From the cell containing the given text, extract its center point as (X, Y) coordinate. 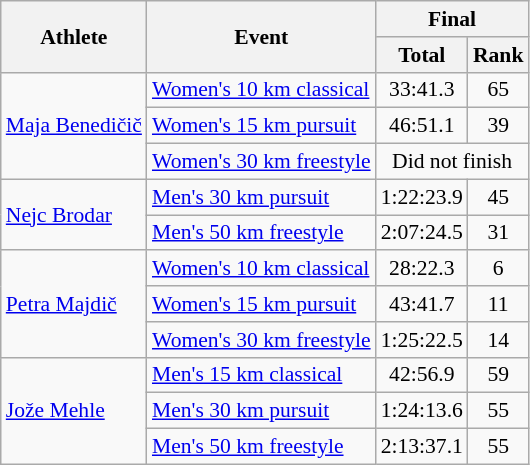
11 (498, 304)
Final (452, 19)
28:22.3 (422, 269)
Nejc Brodar (74, 214)
Men's 15 km classical (262, 375)
1:25:22.5 (422, 340)
Rank (498, 55)
2:07:24.5 (422, 233)
14 (498, 340)
45 (498, 197)
65 (498, 90)
46:51.1 (422, 126)
39 (498, 126)
1:24:13.6 (422, 411)
Total (422, 55)
59 (498, 375)
1:22:23.9 (422, 197)
6 (498, 269)
Maja Benedičič (74, 126)
Event (262, 36)
2:13:37.1 (422, 447)
Petra Majdič (74, 304)
31 (498, 233)
33:41.3 (422, 90)
Jože Mehle (74, 410)
Athlete (74, 36)
43:41.7 (422, 304)
Did not finish (452, 162)
42:56.9 (422, 375)
